Output the [X, Y] coordinate of the center of the cell containing the given text.  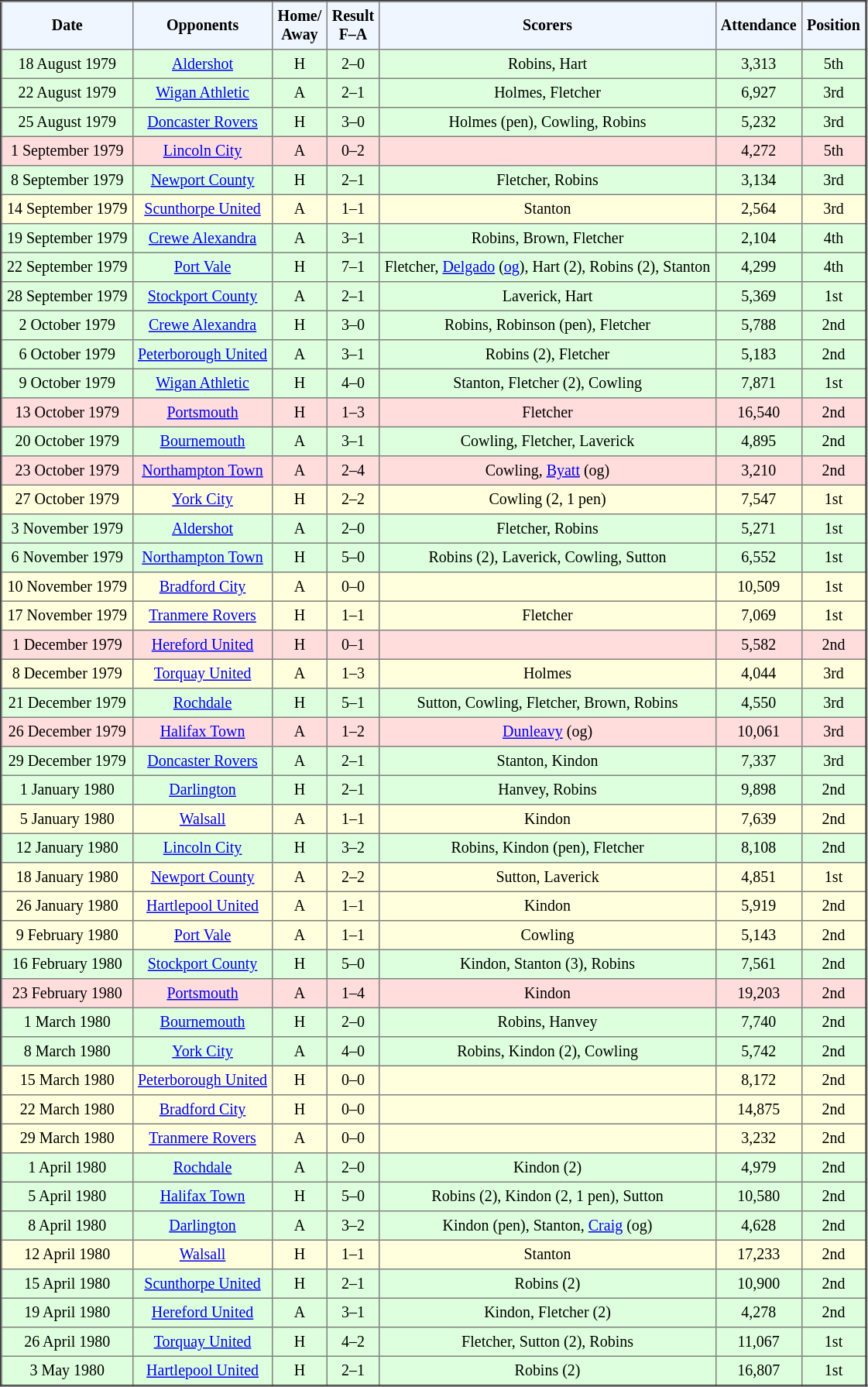
29 December 1979 [67, 761]
4,851 [759, 877]
Robins, Robinson (pen), Fletcher [547, 325]
Sutton, Cowling, Fletcher, Brown, Robins [547, 703]
19 September 1979 [67, 239]
Kindon (2) [547, 1168]
7,561 [759, 964]
7,871 [759, 383]
1–2 [353, 732]
3,134 [759, 180]
1 January 1980 [67, 790]
9,898 [759, 790]
18 August 1979 [67, 64]
Laverick, Hart [547, 297]
Kindon (pen), Stanton, Craig (og) [547, 1226]
19 April 1980 [67, 1313]
6 October 1979 [67, 355]
4,272 [759, 151]
Cowling, Fletcher, Laverick [547, 441]
2 October 1979 [67, 325]
22 August 1979 [67, 93]
5,369 [759, 297]
Scorers [547, 26]
5,183 [759, 355]
22 September 1979 [67, 267]
10,580 [759, 1196]
Robins, Hanvey [547, 1022]
12 April 1980 [67, 1255]
ResultF–A [353, 26]
2,104 [759, 239]
16,807 [759, 1371]
4,299 [759, 267]
10,509 [759, 587]
28 September 1979 [67, 297]
1 April 1980 [67, 1168]
3 May 1980 [67, 1371]
Opponents [203, 26]
23 February 1980 [67, 994]
8,108 [759, 848]
Robins (2), Fletcher [547, 355]
Hanvey, Robins [547, 790]
14 September 1979 [67, 209]
Cowling (2, 1 pen) [547, 500]
8 September 1979 [67, 180]
7,337 [759, 761]
Robins, Kindon (2), Cowling [547, 1052]
Stanton, Kindon [547, 761]
Cowling, Byatt (og) [547, 471]
4,044 [759, 674]
7,639 [759, 819]
6,552 [759, 558]
Robins (2), Laverick, Cowling, Sutton [547, 558]
Robins (2), Kindon (2, 1 pen), Sutton [547, 1196]
15 March 1980 [67, 1080]
14,875 [759, 1110]
Robins, Brown, Fletcher [547, 239]
22 March 1980 [67, 1110]
4,979 [759, 1168]
10 November 1979 [67, 587]
6 November 1979 [67, 558]
10,900 [759, 1284]
3,313 [759, 64]
16,540 [759, 413]
8 December 1979 [67, 674]
5–1 [353, 703]
4,550 [759, 703]
17 November 1979 [67, 616]
Holmes, Fletcher [547, 93]
11,067 [759, 1342]
4,895 [759, 441]
1–4 [353, 994]
5,742 [759, 1052]
5,232 [759, 122]
2,564 [759, 209]
6,927 [759, 93]
Robins, Hart [547, 64]
25 August 1979 [67, 122]
27 October 1979 [67, 500]
1 December 1979 [67, 645]
26 December 1979 [67, 732]
Robins, Kindon (pen), Fletcher [547, 848]
4,278 [759, 1313]
15 April 1980 [67, 1284]
Kindon, Fletcher (2) [547, 1313]
3,210 [759, 471]
Fletcher, Delgado (og), Hart (2), Robins (2), Stanton [547, 267]
29 March 1980 [67, 1138]
5,582 [759, 645]
5,788 [759, 325]
Date [67, 26]
Holmes [547, 674]
9 February 1980 [67, 936]
0–1 [353, 645]
12 January 1980 [67, 848]
17,233 [759, 1255]
4,628 [759, 1226]
5,143 [759, 936]
5,919 [759, 906]
Fletcher, Sutton (2), Robins [547, 1342]
3 November 1979 [67, 529]
21 December 1979 [67, 703]
0–2 [353, 151]
Kindon, Stanton (3), Robins [547, 964]
2–4 [353, 471]
8 March 1980 [67, 1052]
Dunleavy (og) [547, 732]
Cowling [547, 936]
5 January 1980 [67, 819]
10,061 [759, 732]
Sutton, Laverick [547, 877]
Holmes (pen), Cowling, Robins [547, 122]
1 September 1979 [67, 151]
3,232 [759, 1138]
7–1 [353, 267]
Home/Away [300, 26]
Attendance [759, 26]
23 October 1979 [67, 471]
1 March 1980 [67, 1022]
Position [833, 26]
9 October 1979 [67, 383]
7,740 [759, 1022]
4–2 [353, 1342]
7,547 [759, 500]
20 October 1979 [67, 441]
5 April 1980 [67, 1196]
Stanton, Fletcher (2), Cowling [547, 383]
13 October 1979 [67, 413]
7,069 [759, 616]
18 January 1980 [67, 877]
26 January 1980 [67, 906]
26 April 1980 [67, 1342]
8 April 1980 [67, 1226]
16 February 1980 [67, 964]
8,172 [759, 1080]
19,203 [759, 994]
5,271 [759, 529]
